Capture the cell that displays the provided text and extract its (x, y) central coordinate. 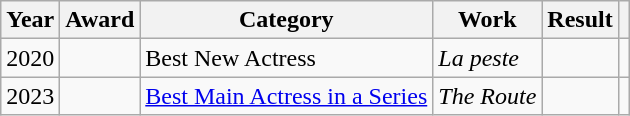
Work (488, 20)
Category (286, 20)
La peste (488, 58)
Best New Actress (286, 58)
2023 (30, 96)
Award (100, 20)
Year (30, 20)
Best Main Actress in a Series (286, 96)
2020 (30, 58)
The Route (488, 96)
Result (580, 20)
